Output the (x, y) coordinate of the center of the cell containing the given text.  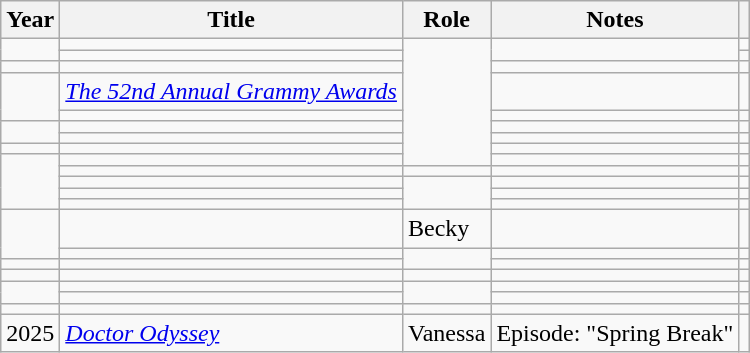
Episode: "Spring Break" (615, 333)
2025 (30, 333)
Vanessa (446, 333)
Doctor Odyssey (232, 333)
Role (446, 20)
The 52nd Annual Grammy Awards (232, 91)
Year (30, 20)
Notes (615, 20)
Title (232, 20)
Becky (446, 229)
